Return the [x, y] coordinate for the center point of the cell that contains the specified text.  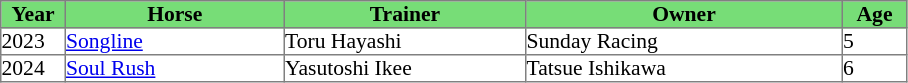
Toru Hayashi [405, 42]
2023 [33, 42]
Horse [174, 14]
Age [874, 14]
Soul Rush [174, 68]
Sunday Racing [684, 42]
5 [874, 42]
Yasutoshi Ikee [405, 68]
Songline [174, 42]
Owner [684, 14]
Year [33, 14]
Trainer [405, 14]
6 [874, 68]
2024 [33, 68]
Tatsue Ishikawa [684, 68]
